Scan for the cell matching the given text and deliver its (X, Y) coordinate at center. 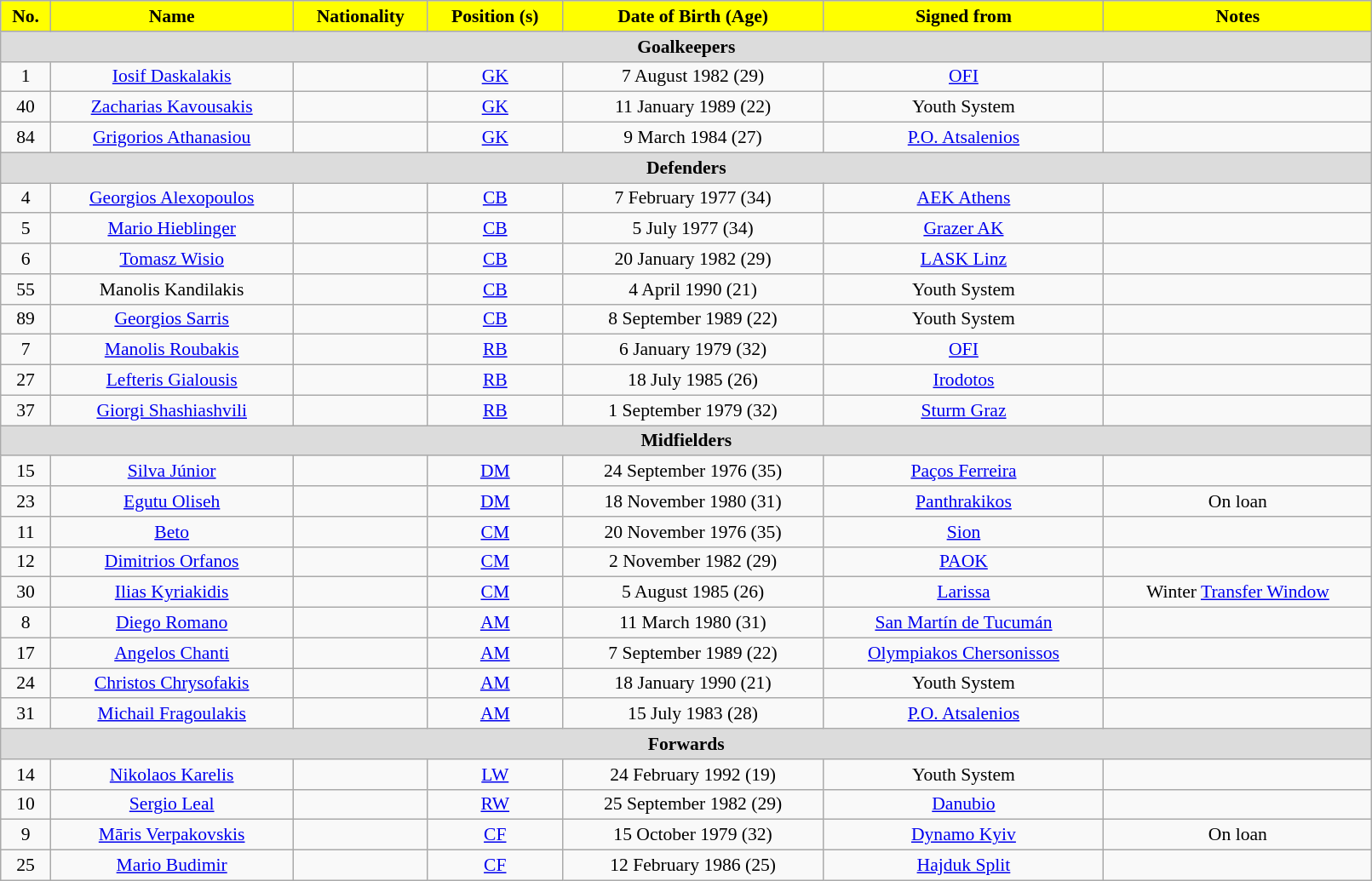
Midfielders (686, 441)
10 (26, 804)
18 January 1990 (21) (693, 684)
25 (26, 866)
Grigorios Athanasiou (172, 138)
Irodotos (964, 380)
Michail Fragoulakis (172, 714)
40 (26, 107)
Beto (172, 532)
Dynamo Kyiv (964, 835)
11 March 1980 (31) (693, 623)
Nikolaos Karelis (172, 775)
4 (26, 198)
2 November 1982 (29) (693, 562)
18 July 1985 (26) (693, 380)
12 February 1986 (25) (693, 866)
AEK Athens (964, 198)
5 (26, 229)
7 August 1982 (29) (693, 77)
Iosif Daskalakis (172, 77)
15 July 1983 (28) (693, 714)
6 (26, 259)
11 January 1989 (22) (693, 107)
9 (26, 835)
Goalkeepers (686, 47)
7 September 1989 (22) (693, 653)
Manolis Kandilakis (172, 289)
18 November 1980 (31) (693, 501)
20 January 1982 (29) (693, 259)
12 (26, 562)
15 (26, 472)
Mario Budimir (172, 866)
Angelos Chanti (172, 653)
Panthrakikos (964, 501)
89 (26, 319)
8 (26, 623)
Larissa (964, 592)
24 February 1992 (19) (693, 775)
PAOK (964, 562)
5 July 1977 (34) (693, 229)
Tomasz Wisio (172, 259)
Ilias Kyriakidis (172, 592)
8 September 1989 (22) (693, 319)
Hajduk Split (964, 866)
No. (26, 16)
Dimitrios Orfanos (172, 562)
Position (s) (495, 16)
Defenders (686, 168)
Manolis Roubakis (172, 350)
17 (26, 653)
20 November 1976 (35) (693, 532)
LW (495, 775)
9 March 1984 (27) (693, 138)
San Martín de Tucumán (964, 623)
Egutu Oliseh (172, 501)
15 October 1979 (32) (693, 835)
Sion (964, 532)
Date of Birth (Age) (693, 16)
84 (26, 138)
Nationality (360, 16)
Georgios Alexopoulos (172, 198)
Sturm Graz (964, 410)
Christos Chrysofakis (172, 684)
1 September 1979 (32) (693, 410)
Paços Ferreira (964, 472)
Grazer AK (964, 229)
55 (26, 289)
11 (26, 532)
37 (26, 410)
14 (26, 775)
LASK Linz (964, 259)
1 (26, 77)
25 September 1982 (29) (693, 804)
4 April 1990 (21) (693, 289)
Danubio (964, 804)
Winter Transfer Window (1238, 592)
Lefteris Gialousis (172, 380)
Giorgi Shashiashvili (172, 410)
RW (495, 804)
Mario Hieblinger (172, 229)
Georgios Sarris (172, 319)
Name (172, 16)
31 (26, 714)
Olympiakos Chersonissos (964, 653)
27 (26, 380)
6 January 1979 (32) (693, 350)
Diego Romano (172, 623)
Silva Júnior (172, 472)
Notes (1238, 16)
Zacharias Kavousakis (172, 107)
Māris Verpakovskis (172, 835)
30 (26, 592)
7 (26, 350)
7 February 1977 (34) (693, 198)
5 August 1985 (26) (693, 592)
Sergio Leal (172, 804)
23 (26, 501)
Signed from (964, 16)
24 (26, 684)
Forwards (686, 744)
24 September 1976 (35) (693, 472)
